Extract the [X, Y] coordinate from the center of the cell holding the provided text.  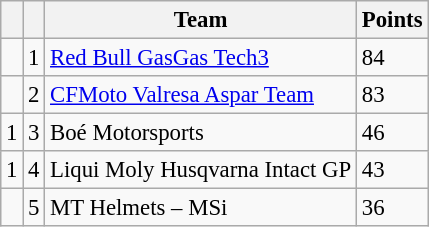
2 [34, 95]
Boé Motorsports [201, 133]
36 [392, 208]
43 [392, 170]
Liqui Moly Husqvarna Intact GP [201, 170]
MT Helmets – MSi [201, 208]
Team [201, 20]
3 [34, 133]
46 [392, 133]
84 [392, 58]
Red Bull GasGas Tech3 [201, 58]
4 [34, 170]
5 [34, 208]
83 [392, 95]
CFMoto Valresa Aspar Team [201, 95]
Points [392, 20]
